Scan for the cell matching the given text and deliver its (x, y) coordinate at center. 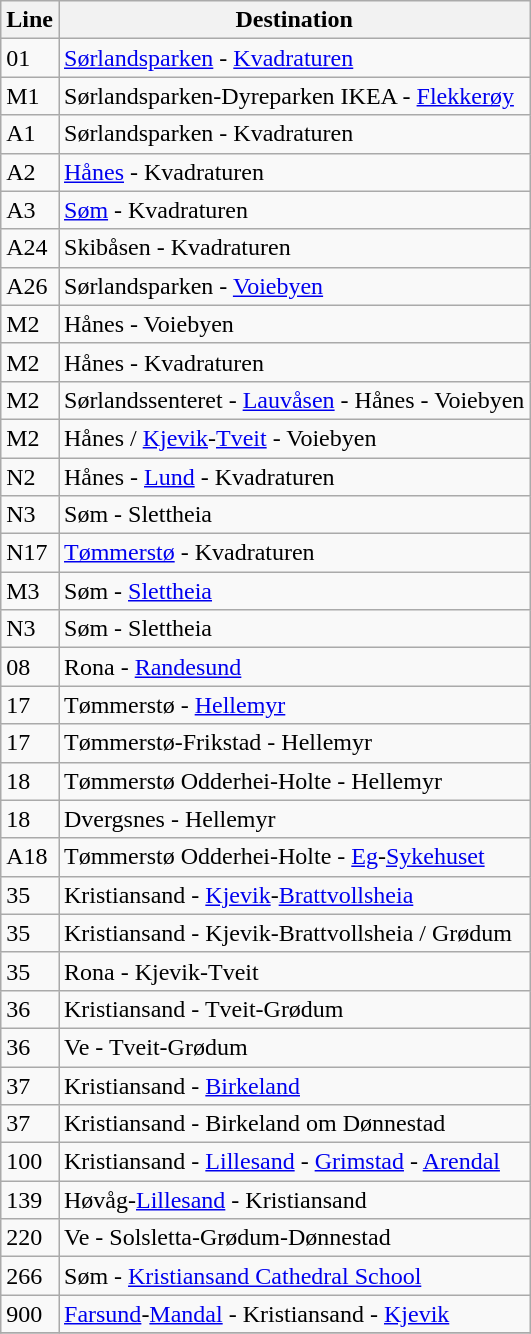
100 (30, 1162)
900 (30, 1314)
Farsund-Mandal - Kristiansand - Kjevik (294, 1314)
A2 (30, 172)
Hånes - Lund - Kvadraturen (294, 477)
08 (30, 667)
Dvergsnes - Hellemyr (294, 819)
Tømmerstø-Frikstad - Hellemyr (294, 743)
A3 (30, 210)
Kristiansand - Kjevik-Brattvollsheia / Grødum (294, 933)
Ve - Tveit-Grødum (294, 1047)
M3 (30, 591)
Sørlandsparken - Voiebyen (294, 286)
Rona - Randesund (294, 667)
Kristiansand - Birkeland (294, 1085)
Hånes - Voiebyen (294, 324)
Tømmerstø - Kvadraturen (294, 553)
Ve - Solsletta-Grødum-Dønnestad (294, 1238)
Hånes / Kjevik-Tveit - Voiebyen (294, 438)
A24 (30, 248)
Destination (294, 20)
Høvåg-Lillesand - Kristiansand (294, 1200)
N17 (30, 553)
139 (30, 1200)
A26 (30, 286)
N2 (30, 477)
Kristiansand - Tveit-Grødum (294, 1009)
Tømmerstø Odderhei-Holte - Hellemyr (294, 781)
266 (30, 1276)
Rona - Kjevik-Tveit (294, 971)
M1 (30, 96)
220 (30, 1238)
Skibåsen - Kvadraturen (294, 248)
Tømmerstø Odderhei-Holte - Eg-Sykehuset (294, 857)
Sørlandssenteret - Lauvåsen - Hånes - Voiebyen (294, 400)
Søm - Kvadraturen (294, 210)
Sørlandsparken-Dyreparken IKEA - Flekkerøy (294, 96)
Tømmerstø - Hellemyr (294, 705)
A1 (30, 134)
Line (30, 20)
A18 (30, 857)
Kristiansand - Lillesand - Grimstad - Arendal (294, 1162)
01 (30, 58)
Kristiansand - Birkeland om Dønnestad (294, 1124)
Kristiansand - Kjevik-Brattvollsheia (294, 895)
Søm - Kristiansand Cathedral School (294, 1276)
